Identify which cell holds the provided text, then report its [x, y] central coordinate. 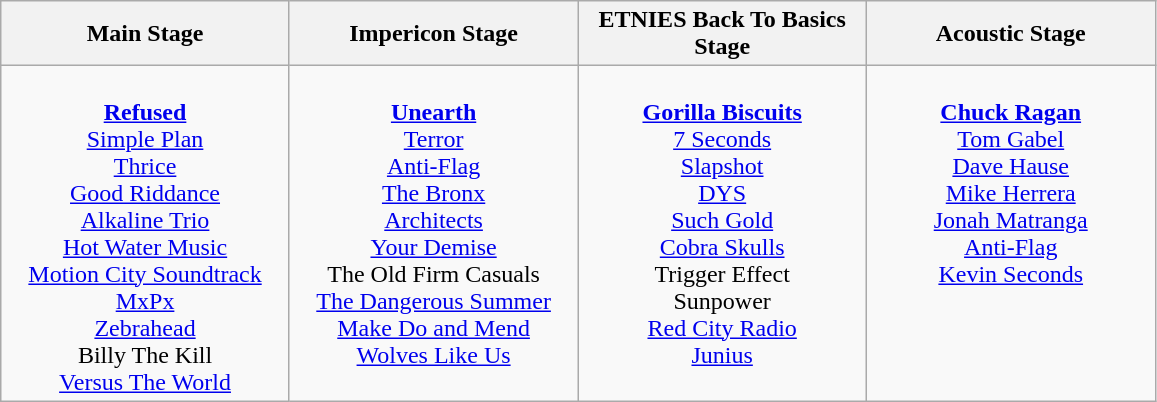
Chuck Ragan Tom Gabel Dave Hause Mike Herrera Jonah Matranga Anti-Flag Kevin Seconds [1010, 234]
Gorilla Biscuits 7 Seconds Slapshot DYS Such Gold Cobra Skulls Trigger Effect Sunpower Red City Radio Junius [722, 234]
Main Stage [146, 34]
Impericon Stage [434, 34]
ETNIES Back To Basics Stage [722, 34]
Acoustic Stage [1010, 34]
Unearth Terror Anti-Flag The Bronx Architects Your Demise The Old Firm Casuals The Dangerous Summer Make Do and Mend Wolves Like Us [434, 234]
Refused Simple Plan Thrice Good Riddance Alkaline Trio Hot Water Music Motion City Soundtrack MxPx Zebrahead Billy The Kill Versus The World [146, 234]
